Determine the (x, y) coordinate at the center of the cell enclosing the given text.  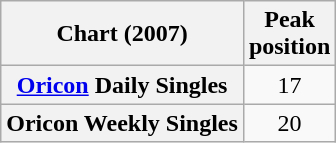
17 (289, 85)
Peakposition (289, 34)
Chart (2007) (122, 34)
20 (289, 123)
Oricon Weekly Singles (122, 123)
Oricon Daily Singles (122, 85)
